Search for the cell housing the specified text and yield its [X, Y] center coordinate. 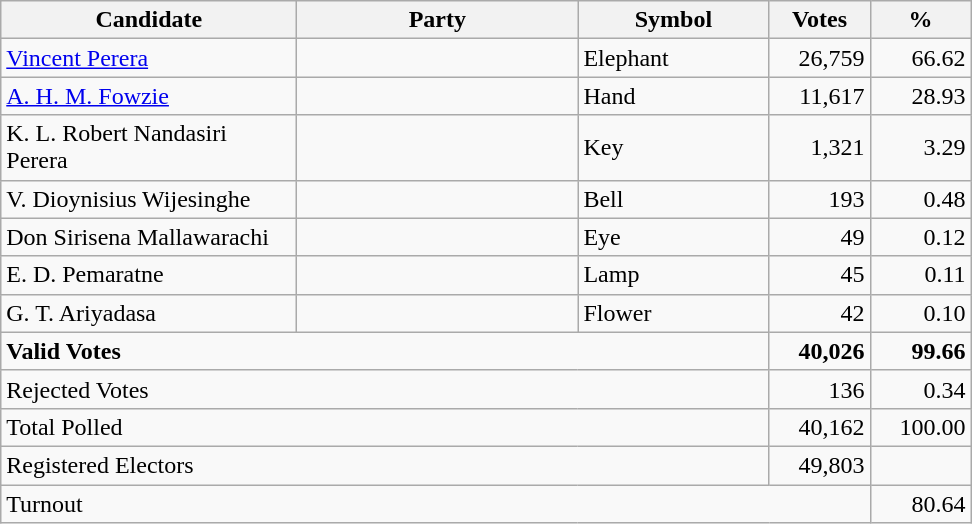
Key [674, 148]
Votes [820, 20]
49 [820, 237]
0.34 [920, 389]
Valid Votes [385, 351]
136 [820, 389]
0.10 [920, 313]
40,162 [820, 427]
28.93 [920, 96]
A. H. M. Fowzie [149, 96]
0.11 [920, 275]
0.12 [920, 237]
V. Dioynisius Wijesinghe [149, 199]
3.29 [920, 148]
80.64 [920, 503]
Don Sirisena Mallawarachi [149, 237]
49,803 [820, 465]
Candidate [149, 20]
Flower [674, 313]
0.48 [920, 199]
Elephant [674, 58]
Eye [674, 237]
Turnout [436, 503]
1,321 [820, 148]
Total Polled [385, 427]
99.66 [920, 351]
Symbol [674, 20]
66.62 [920, 58]
40,026 [820, 351]
% [920, 20]
K. L. Robert Nandasiri Perera [149, 148]
26,759 [820, 58]
Party [438, 20]
Registered Electors [385, 465]
42 [820, 313]
193 [820, 199]
100.00 [920, 427]
Rejected Votes [385, 389]
Hand [674, 96]
Lamp [674, 275]
11,617 [820, 96]
G. T. Ariyadasa [149, 313]
Bell [674, 199]
E. D. Pemaratne [149, 275]
Vincent Perera [149, 58]
45 [820, 275]
